Provide the (x, y) coordinate of the cell's center where the given text is located.  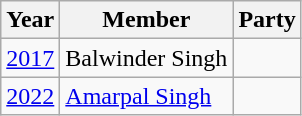
Party (267, 20)
2022 (30, 96)
Balwinder Singh (146, 58)
2017 (30, 58)
Year (30, 20)
Amarpal Singh (146, 96)
Member (146, 20)
